Capture the cell that displays the provided text and extract its [X, Y] central coordinate. 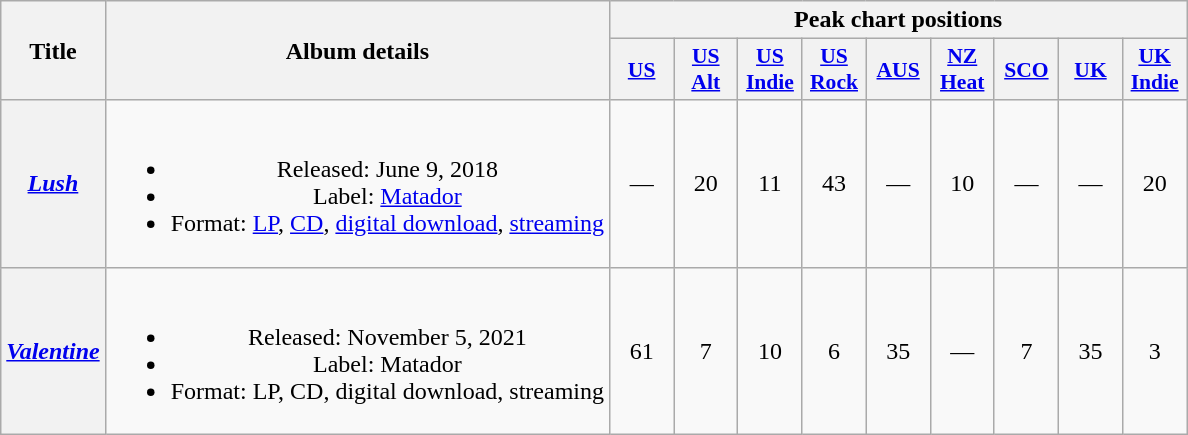
6 [834, 350]
UK [1090, 70]
Album details [357, 50]
3 [1155, 350]
USRock [834, 70]
Title [53, 50]
US [642, 70]
USIndie [770, 70]
Released: November 5, 2021Label: MatadorFormat: LP, CD, digital download, streaming [357, 350]
61 [642, 350]
43 [834, 184]
USAlt [706, 70]
Lush [53, 184]
UKIndie [1155, 70]
Released: June 9, 2018Label: MatadorFormat: LP, CD, digital download, streaming [357, 184]
NZHeat [962, 70]
SCO [1026, 70]
AUS [898, 70]
11 [770, 184]
Valentine [53, 350]
Peak chart positions [898, 20]
